Return (X, Y) of the center of cell containing provided text 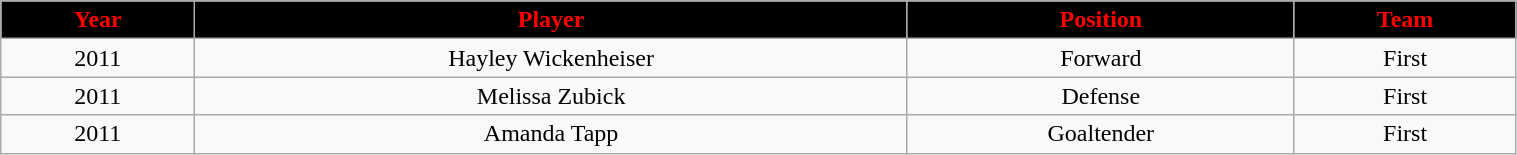
Team (1405, 20)
Forward (1100, 58)
Year (98, 20)
Player (552, 20)
Amanda Tapp (552, 134)
Hayley Wickenheiser (552, 58)
Melissa Zubick (552, 96)
Goaltender (1100, 134)
Position (1100, 20)
Defense (1100, 96)
